Return (X, Y) of the center of cell containing provided text 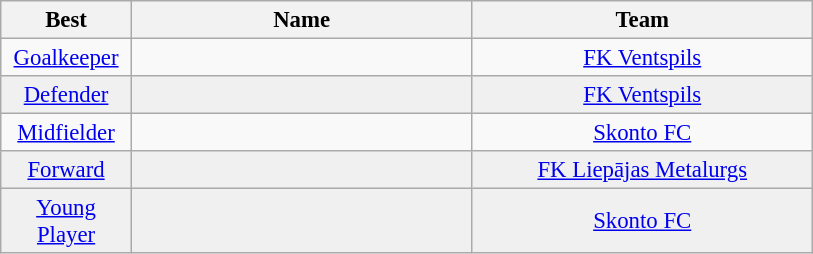
Defender (66, 95)
FK Liepājas Metalurgs (642, 170)
Goalkeeper (66, 58)
Name (302, 20)
Best (66, 20)
Young Player (66, 222)
Forward (66, 170)
Midfielder (66, 133)
Team (642, 20)
